For the text-containing cell, return its midpoint in (X, Y) coordinate format. 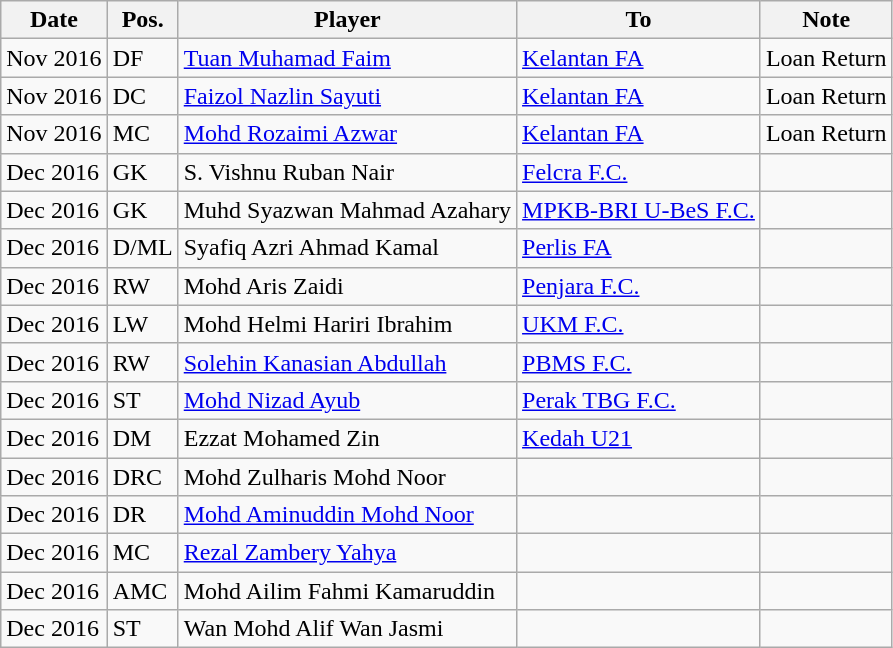
DM (142, 438)
MPKB-BRI U-BeS F.C. (639, 210)
Mohd Rozaimi Azwar (347, 134)
Note (826, 20)
Syafiq Azri Ahmad Kamal (347, 248)
Mohd Aminuddin Mohd Noor (347, 515)
Wan Mohd Alif Wan Jasmi (347, 629)
Mohd Zulharis Mohd Noor (347, 477)
S. Vishnu Ruban Nair (347, 172)
Mohd Ailim Fahmi Kamaruddin (347, 591)
Penjara F.C. (639, 286)
Perlis FA (639, 248)
Perak TBG F.C. (639, 400)
Muhd Syazwan Mahmad Azahary (347, 210)
Date (54, 20)
DR (142, 515)
To (639, 20)
AMC (142, 591)
Tuan Muhamad Faim (347, 58)
LW (142, 324)
PBMS F.C. (639, 362)
Mohd Helmi Hariri Ibrahim (347, 324)
UKM F.C. (639, 324)
DRC (142, 477)
Ezzat Mohamed Zin (347, 438)
DC (142, 96)
Kedah U21 (639, 438)
D/ML (142, 248)
Rezal Zambery Yahya (347, 553)
Mohd Nizad Ayub (347, 400)
Solehin Kanasian Abdullah (347, 362)
Mohd Aris Zaidi (347, 286)
Felcra F.C. (639, 172)
Pos. (142, 20)
Faizol Nazlin Sayuti (347, 96)
Player (347, 20)
DF (142, 58)
